Return [X, Y] of the center of cell containing provided text 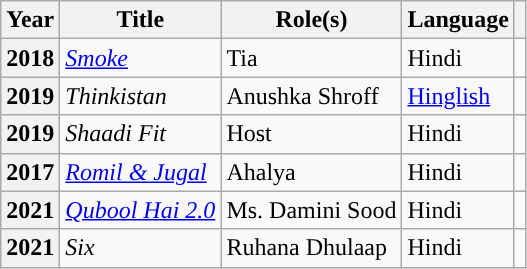
Qubool Hai 2.0 [140, 210]
Ms. Damini Sood [312, 210]
2017 [30, 172]
Six [140, 248]
Ahalya [312, 172]
Smoke [140, 58]
Ruhana Dhulaap [312, 248]
Romil & Jugal [140, 172]
Language [458, 20]
Year [30, 20]
Shaadi Fit [140, 134]
Role(s) [312, 20]
Host [312, 134]
Title [140, 20]
Hinglish [458, 96]
2018 [30, 58]
Thinkistan [140, 96]
Anushka Shroff [312, 96]
Tia [312, 58]
